Pinpoint the cell where the given text exists, returning its (X, Y) midpoint coordinate. 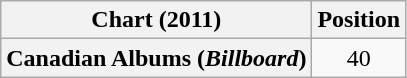
Position (359, 20)
Chart (2011) (156, 20)
40 (359, 58)
Canadian Albums (Billboard) (156, 58)
